Pinpoint the cell where the given text exists, returning its (x, y) midpoint coordinate. 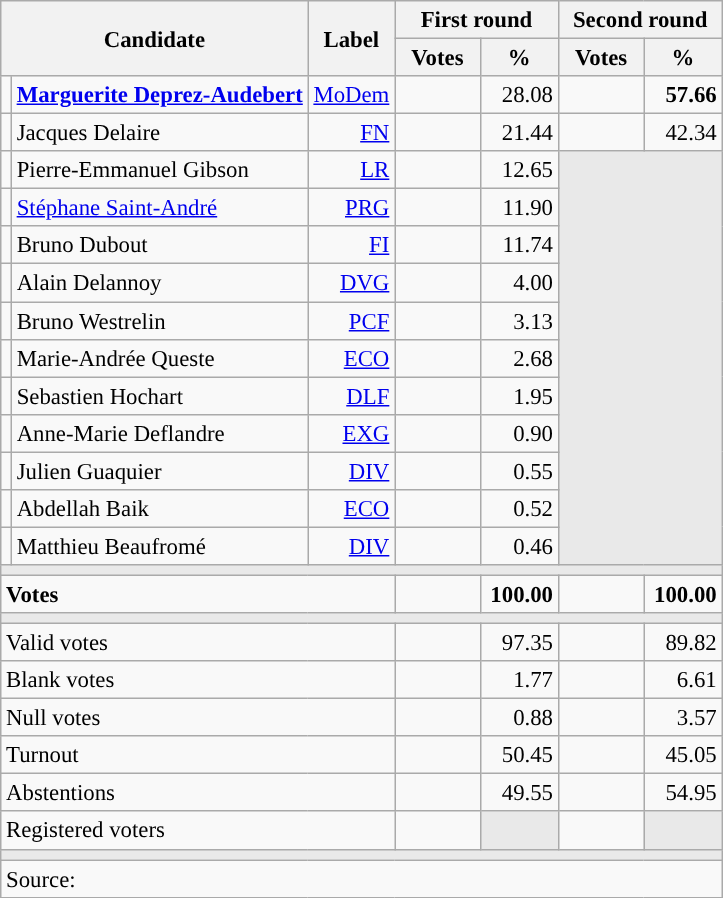
Second round (640, 20)
Valid votes (198, 643)
6.61 (683, 680)
Null votes (198, 718)
3.13 (519, 321)
MoDem (352, 95)
Marguerite Deprez-Audebert (160, 95)
Pierre-Emmanuel Gibson (160, 170)
Abstentions (198, 793)
0.55 (519, 471)
Anne-Marie Deflandre (160, 433)
PCF (352, 321)
FN (352, 133)
PRG (352, 208)
Turnout (198, 755)
Julien Guaquier (160, 471)
2.68 (519, 358)
LR (352, 170)
EXG (352, 433)
21.44 (519, 133)
42.34 (683, 133)
Candidate (154, 38)
Bruno Westrelin (160, 321)
Registered voters (198, 831)
11.74 (519, 245)
Bruno Dubout (160, 245)
Stéphane Saint-André (160, 208)
Sebastien Hochart (160, 396)
0.46 (519, 546)
Label (352, 38)
57.66 (683, 95)
11.90 (519, 208)
Marie-Andrée Queste (160, 358)
45.05 (683, 755)
Alain Delannoy (160, 283)
DVG (352, 283)
Abdellah Baik (160, 509)
1.77 (519, 680)
Matthieu Beaufromé (160, 546)
Blank votes (198, 680)
First round (477, 20)
50.45 (519, 755)
Jacques Delaire (160, 133)
54.95 (683, 793)
49.55 (519, 793)
97.35 (519, 643)
12.65 (519, 170)
DLF (352, 396)
0.88 (519, 718)
Source: (362, 879)
28.08 (519, 95)
FI (352, 245)
3.57 (683, 718)
1.95 (519, 396)
0.52 (519, 509)
4.00 (519, 283)
0.90 (519, 433)
89.82 (683, 643)
